Search for the cell housing the specified text and yield its (x, y) center coordinate. 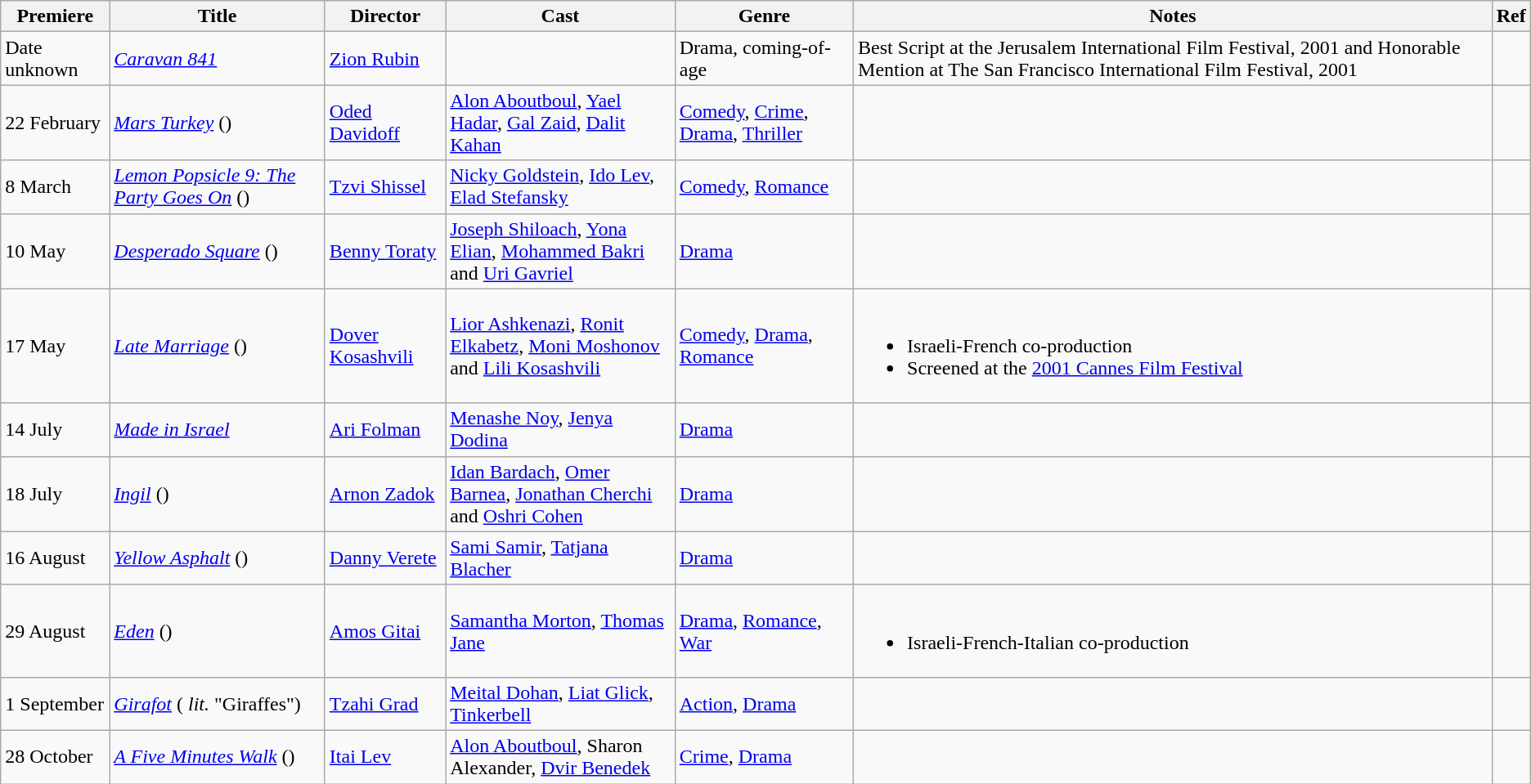
Yellow Asphalt () (218, 558)
Israeli-French-Italian co-production (1173, 631)
A Five Minutes Walk () (218, 757)
Alon Aboutboul, Sharon Alexander, Dvir Benedek (561, 757)
Danny Verete (384, 558)
Alon Aboutboul, Yael Hadar, Gal Zaid, Dalit Kahan (561, 123)
Comedy, Drama, Romance (764, 346)
Meital Dohan, Liat Glick, Tinkerbell (561, 703)
Caravan 841 (218, 59)
Title (218, 16)
Comedy, Romance (764, 186)
Arnon Zadok (384, 494)
Desperado Square () (218, 251)
Joseph Shiloach, Yona Elian, Mohammed Bakri and Uri Gavriel (561, 251)
Nicky Goldstein, Ido Lev, Elad Stefansky (561, 186)
Idan Bardach, Omer Barnea, Jonathan Cherchi and Oshri Cohen (561, 494)
Ari Folman (384, 430)
Made in Israel (218, 430)
Ref (1511, 16)
Comedy, Crime, Drama, Thriller (764, 123)
Lior Ashkenazi, Ronit Elkabetz, Moni Moshonov and Lili Kosashvili (561, 346)
Girafot ( lit. "Giraffes") (218, 703)
22 February (56, 123)
Eden () (218, 631)
Lemon Popsicle 9: The Party Goes On () (218, 186)
28 October (56, 757)
1 September (56, 703)
Drama, Romance, War (764, 631)
10 May (56, 251)
Crime, Drama (764, 757)
17 May (56, 346)
Tzvi Shissel (384, 186)
Action, Drama (764, 703)
18 July (56, 494)
Director (384, 16)
Best Script at the Jerusalem International Film Festival, 2001 and Honorable Mention at The San Francisco International Film Festival, 2001 (1173, 59)
Cast (561, 16)
Benny Toraty (384, 251)
Tzahi Grad (384, 703)
Genre (764, 16)
29 August (56, 631)
16 August (56, 558)
Mars Turkey () (218, 123)
Zion Rubin (384, 59)
14 July (56, 430)
Menashe Noy, Jenya Dodina (561, 430)
Late Marriage () (218, 346)
Oded Davidoff (384, 123)
Sami Samir, Tatjana Blacher (561, 558)
Samantha Morton, Thomas Jane (561, 631)
Itai Lev (384, 757)
8 March (56, 186)
Israeli-French co-productionScreened at the 2001 Cannes Film Festival (1173, 346)
Drama, coming-of-age (764, 59)
Notes (1173, 16)
Amos Gitai (384, 631)
Premiere (56, 16)
Dover Kosashvili (384, 346)
Date unknown (56, 59)
Ingil () (218, 494)
